Extract the [X, Y] coordinate from the center of the cell holding the provided text.  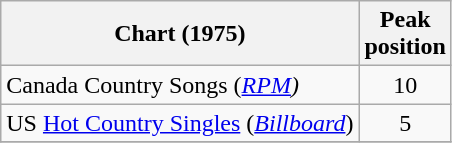
5 [405, 123]
10 [405, 85]
US Hot Country Singles (Billboard) [180, 123]
Peakposition [405, 34]
Canada Country Songs (RPM) [180, 85]
Chart (1975) [180, 34]
